Scan for the cell matching the given text and deliver its (x, y) coordinate at center. 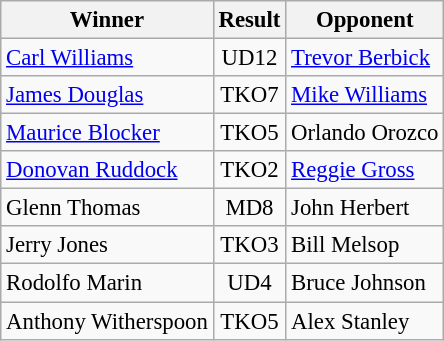
Rodolfo Marin (107, 283)
Anthony Witherspoon (107, 321)
Winner (107, 20)
Mike Williams (365, 95)
John Herbert (365, 208)
Glenn Thomas (107, 208)
Orlando Orozco (365, 133)
Carl Williams (107, 58)
Reggie Gross (365, 170)
Bill Melsop (365, 245)
Opponent (365, 20)
MD8 (250, 208)
Donovan Ruddock (107, 170)
UD12 (250, 58)
Jerry Jones (107, 245)
Maurice Blocker (107, 133)
Result (250, 20)
TKO2 (250, 170)
UD4 (250, 283)
Trevor Berbick (365, 58)
James Douglas (107, 95)
TKO7 (250, 95)
Bruce Johnson (365, 283)
TKO3 (250, 245)
Alex Stanley (365, 321)
